For the text-containing cell, return its midpoint in (x, y) coordinate format. 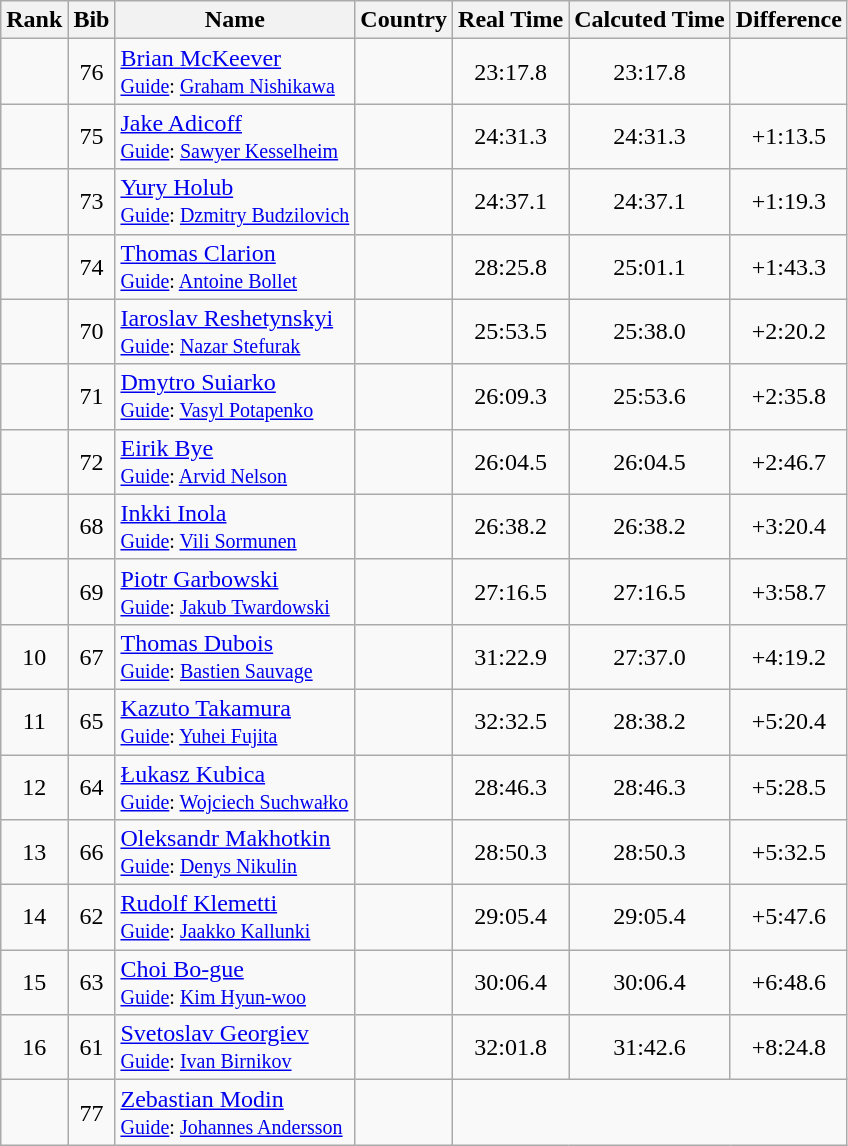
10 (34, 656)
Thomas ClarionGuide: Antoine Bollet (235, 266)
Rudolf KlemettiGuide: Jaakko Kallunki (235, 918)
Dmytro SuiarkoGuide: Vasyl Potapenko (235, 396)
Inkki InolaGuide: Vili Sormunen (235, 526)
11 (34, 722)
Brian McKeeverGuide: Graham Nishikawa (235, 72)
+5:32.5 (788, 852)
Eirik ByeGuide: Arvid Nelson (235, 462)
+1:13.5 (788, 136)
Country (404, 20)
77 (92, 1112)
76 (92, 72)
+5:20.4 (788, 722)
25:38.0 (650, 332)
25:01.1 (650, 266)
Łukasz KubicaGuide: Wojciech Suchwałko (235, 786)
+2:46.7 (788, 462)
+2:20.2 (788, 332)
Iaroslav ReshetynskyiGuide: Nazar Stefurak (235, 332)
14 (34, 918)
Rank (34, 20)
67 (92, 656)
Jake AdicoffGuide: Sawyer Kesselheim (235, 136)
Name (235, 20)
Difference (788, 20)
68 (92, 526)
66 (92, 852)
Real Time (511, 20)
Kazuto TakamuraGuide: Yuhei Fujita (235, 722)
+8:24.8 (788, 1048)
+5:47.6 (788, 918)
31:42.6 (650, 1048)
25:53.5 (511, 332)
16 (34, 1048)
Zebastian ModinGuide: Johannes Andersson (235, 1112)
63 (92, 982)
12 (34, 786)
Piotr GarbowskiGuide: Jakub Twardowski (235, 592)
69 (92, 592)
62 (92, 918)
64 (92, 786)
28:25.8 (511, 266)
61 (92, 1048)
+1:43.3 (788, 266)
+3:58.7 (788, 592)
Bib (92, 20)
Svetoslav GeorgievGuide: Ivan Birnikov (235, 1048)
32:32.5 (511, 722)
Yury HolubGuide: Dzmitry Budzilovich (235, 202)
71 (92, 396)
32:01.8 (511, 1048)
+5:28.5 (788, 786)
74 (92, 266)
28:38.2 (650, 722)
Thomas DuboisGuide: Bastien Sauvage (235, 656)
Choi Bo-gueGuide: Kim Hyun-woo (235, 982)
Calcuted Time (650, 20)
26:09.3 (511, 396)
65 (92, 722)
75 (92, 136)
27:37.0 (650, 656)
13 (34, 852)
+4:19.2 (788, 656)
Oleksandr MakhotkinGuide: Denys Nikulin (235, 852)
+2:35.8 (788, 396)
31:22.9 (511, 656)
+3:20.4 (788, 526)
70 (92, 332)
25:53.6 (650, 396)
72 (92, 462)
+1:19.3 (788, 202)
15 (34, 982)
73 (92, 202)
+6:48.6 (788, 982)
